Locate the cell with the specified text and output its (X, Y) center coordinate. 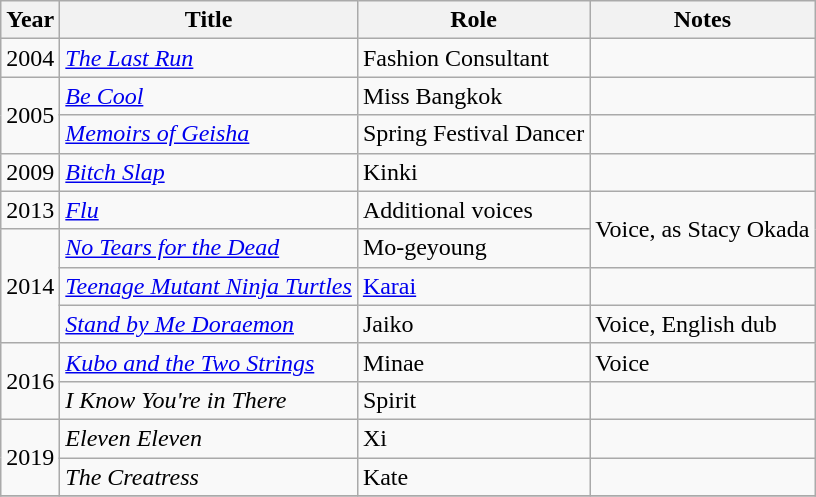
Miss Bangkok (473, 96)
The Creatress (209, 477)
Stand by Me Doraemon (209, 324)
I Know You're in There (209, 400)
2005 (30, 115)
Karai (473, 286)
The Last Run (209, 58)
2019 (30, 457)
Voice, as Stacy Okada (702, 229)
Notes (702, 20)
Jaiko (473, 324)
Voice (702, 362)
2009 (30, 172)
Mo-geyoung (473, 248)
2016 (30, 381)
Year (30, 20)
Spring Festival Dancer (473, 134)
2013 (30, 210)
Flu (209, 210)
Minae (473, 362)
Kubo and the Two Strings (209, 362)
Kate (473, 477)
Additional voices (473, 210)
Title (209, 20)
No Tears for the Dead (209, 248)
2014 (30, 286)
Spirit (473, 400)
Xi (473, 438)
Fashion Consultant (473, 58)
Be Cool (209, 96)
Kinki (473, 172)
2004 (30, 58)
Role (473, 20)
Voice, English dub (702, 324)
Teenage Mutant Ninja Turtles (209, 286)
Eleven Eleven (209, 438)
Memoirs of Geisha (209, 134)
Bitch Slap (209, 172)
